Locate the cell with the specified text and output its [X, Y] center coordinate. 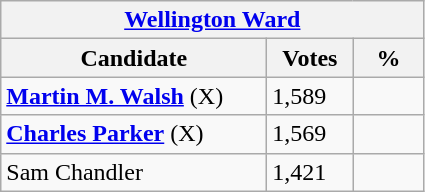
1,421 [310, 172]
Charles Parker (X) [134, 134]
Wellington Ward [212, 20]
Votes [310, 58]
% [388, 58]
1,569 [310, 134]
Candidate [134, 58]
Sam Chandler [134, 172]
1,589 [310, 96]
Martin M. Walsh (X) [134, 96]
